Locate the cell with the specified text and output its (x, y) center coordinate. 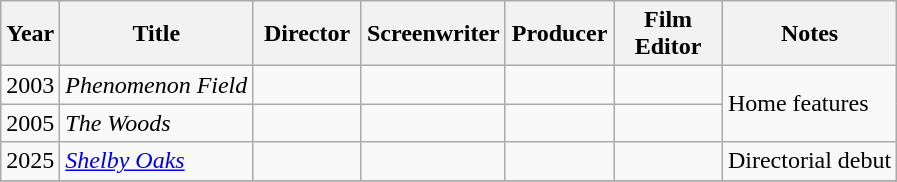
2025 (30, 161)
Home features (809, 104)
Title (156, 34)
Director (308, 34)
Film Editor (668, 34)
Year (30, 34)
Shelby Oaks (156, 161)
Directorial debut (809, 161)
Notes (809, 34)
Phenomenon Field (156, 85)
Screenwriter (433, 34)
The Woods (156, 123)
2003 (30, 85)
2005 (30, 123)
Producer (560, 34)
